Output the [X, Y] coordinate of the center of the cell containing the given text.  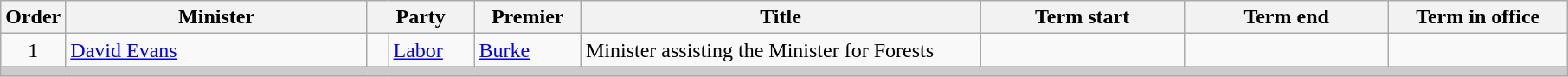
Term in office [1478, 17]
Minister [216, 17]
Labor [431, 50]
Party [421, 17]
1 [33, 50]
Premier [528, 17]
Burke [528, 50]
Title [781, 17]
Term start [1083, 17]
Term end [1287, 17]
Minister assisting the Minister for Forests [781, 50]
Order [33, 17]
David Evans [216, 50]
